For the text-containing cell, return its midpoint in (X, Y) coordinate format. 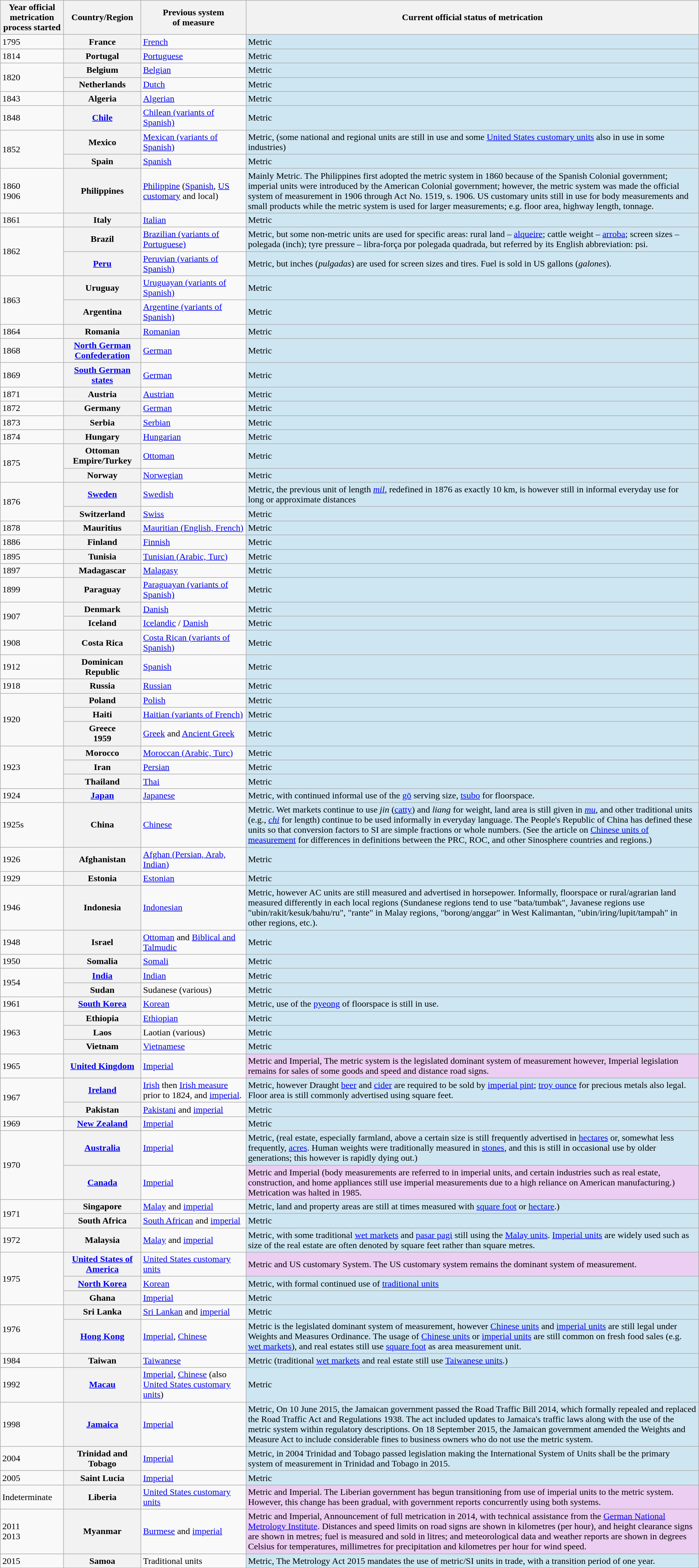
1795 (32, 42)
1875 (32, 463)
Ottoman (193, 456)
Somalia (102, 961)
Denmark (102, 609)
20112013 (32, 1531)
Irish then Irish measure prior to 1824, and imperial. (193, 1090)
1923 (32, 767)
Algerian (193, 99)
Liberia (102, 1497)
1963 (32, 1032)
1852 (32, 149)
Argentina (102, 312)
Polish (193, 700)
Portuguese (193, 56)
Finland (102, 542)
Hungarian (193, 437)
Ireland (102, 1090)
Uruguayan (variants of Spanish) (193, 288)
Persian (193, 767)
1961 (32, 1004)
Afghanistan (102, 859)
Brazilian (variants of Portuguese) (193, 239)
Russian (193, 686)
1950 (32, 961)
2004 (32, 1459)
Metric, use of the pyeong of floorspace is still in use. (473, 1004)
Taiwan (102, 1360)
Greek and Ancient Greek (193, 734)
Laotian (various) (193, 1032)
Mauritian (English, French) (193, 528)
Metric, with formal continued use of traditional units (473, 1284)
1954 (32, 983)
1976 (32, 1329)
Danish (193, 609)
Icelandic / Danish (193, 623)
Morocco (102, 753)
1992 (32, 1385)
Macau (102, 1385)
Tunisia (102, 557)
1984 (32, 1360)
Indian (193, 976)
Dominican Republic (102, 667)
Romanian (193, 331)
1843 (32, 99)
Portugal (102, 56)
1868 (32, 351)
Myanmar (102, 1531)
1907 (32, 616)
South Korea (102, 1004)
1873 (32, 423)
South German states (102, 375)
1862 (32, 251)
Samoa (102, 1561)
Austria (102, 394)
Moroccan (Arabic, Turc) (193, 753)
1871 (32, 394)
Haitian (variants of French) (193, 714)
1967 (32, 1097)
1975 (32, 1279)
Iceland (102, 623)
Laos (102, 1032)
18601906 (32, 190)
Romania (102, 331)
Metric, The Metrology Act 2015 mandates the use of metric/SI units in trade, with a transition period of one year. (473, 1561)
Ghana (102, 1298)
Metric, (some national and regional units are still in use and some United States customary units also in use in some industries) (473, 142)
Sweden (102, 494)
Imperial, Chinese (193, 1336)
Taiwanese (193, 1360)
1869 (32, 375)
Mexican (variants of Spanish) (193, 142)
Finnish (193, 542)
Japan (102, 795)
Malagasy (193, 571)
Dutch (193, 84)
Belgium (102, 70)
Current official status of metrication (473, 18)
North Korea (102, 1284)
1920 (32, 720)
Australia (102, 1148)
Hong Kong (102, 1336)
North German Confederation (102, 351)
1926 (32, 859)
Costa Rican (variants of Spanish) (193, 643)
United Kingdom (102, 1066)
Italy (102, 220)
1970 (32, 1165)
Somali (193, 961)
1861 (32, 220)
Pakistani and imperial (193, 1109)
Chinese (193, 825)
Singapore (102, 1207)
Serbian (193, 423)
Philippine (Spanish, US customary and local) (193, 190)
Trinidad and Tobago (102, 1459)
New Zealand (102, 1123)
1929 (32, 879)
1814 (32, 56)
1886 (32, 542)
Indonesia (102, 908)
1972 (32, 1240)
Country/Region (102, 18)
Indeterminate (32, 1497)
1971 (32, 1214)
Sri Lanka (102, 1312)
Metric, with continued informal use of the gō serving size, tsubo for floorspace. (473, 795)
Iran (102, 767)
Traditional units (193, 1561)
Jamaica (102, 1424)
1969 (32, 1123)
1924 (32, 795)
Estonian (193, 879)
Brazil (102, 239)
1897 (32, 571)
Saint Lucia (102, 1478)
Sudan (102, 990)
Vietnamese (193, 1047)
Paraguay (102, 590)
Belgian (193, 70)
1948 (32, 942)
Metric, but inches (pulgadas) are used for screen sizes and tires. Fuel is sold in US gallons (galones). (473, 264)
Malaysia (102, 1240)
1876 (32, 502)
Ottoman Empire/Turkey (102, 456)
Switzerland (102, 514)
Austrian (193, 394)
South African and imperial (193, 1221)
Sudanese (various) (193, 990)
Thai (193, 781)
Spain (102, 161)
Uruguay (102, 288)
1998 (32, 1424)
Philippines (102, 190)
1863 (32, 300)
Swiss (193, 514)
Mexico (102, 142)
1946 (32, 908)
Pakistan (102, 1109)
Peruvian (variants of Spanish) (193, 264)
Norway (102, 475)
Netherlands (102, 84)
Ethiopia (102, 1018)
Swedish (193, 494)
1918 (32, 686)
South Africa (102, 1221)
Paraguayan (variants of Spanish) (193, 590)
Argentine (variants of Spanish) (193, 312)
Vietnam (102, 1047)
1864 (32, 331)
Metric, land and property areas are still at times measured with square foot or hectare.) (473, 1207)
French (193, 42)
1872 (32, 408)
1965 (32, 1066)
Madagascar (102, 571)
Indonesian (193, 908)
Sri Lankan and imperial (193, 1312)
Tunisian (Arabic, Turc) (193, 557)
Russia (102, 686)
1820 (32, 77)
Metric (traditional wet markets and real estate still use Taiwanese units.) (473, 1360)
2015 (32, 1561)
Greece1959 (102, 734)
1925s (32, 825)
1878 (32, 528)
Metric and US customary System. The US customary system remains the dominant system of measurement. (473, 1265)
Ottoman and Biblical and Talmudic (193, 942)
Israel (102, 942)
1848 (32, 118)
1895 (32, 557)
Imperial, Chinese (also United States customary units) (193, 1385)
Germany (102, 408)
France (102, 42)
Burmese and imperial (193, 1531)
1899 (32, 590)
Estonia (102, 879)
Japanese (193, 795)
Chile (102, 118)
Peru (102, 264)
Chilean (variants of Spanish) (193, 118)
Serbia (102, 423)
United States of America (102, 1265)
Canada (102, 1182)
Thailand (102, 781)
Mauritius (102, 528)
Italian (193, 220)
Costa Rica (102, 643)
China (102, 825)
India (102, 976)
Norwegian (193, 475)
Haiti (102, 714)
Ethiopian (193, 1018)
1912 (32, 667)
Hungary (102, 437)
Poland (102, 700)
Year official metrication process started (32, 18)
1908 (32, 643)
1874 (32, 437)
Afghan (Persian, Arab, Indian) (193, 859)
Algeria (102, 99)
2005 (32, 1478)
Previous systemof measure (193, 18)
